Detect which cell encompasses the target text, then output its (x, y) center coordinate. 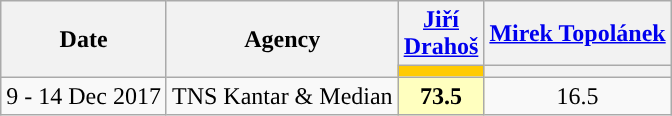
TNS Kantar & Median (282, 96)
Mirek Topolánek (578, 34)
Date (84, 39)
9 - 14 Dec 2017 (84, 96)
73.5 (441, 96)
16.5 (578, 96)
Agency (282, 39)
Jiří Drahoš (441, 34)
